Detect which cell encompasses the target text, then output its [x, y] center coordinate. 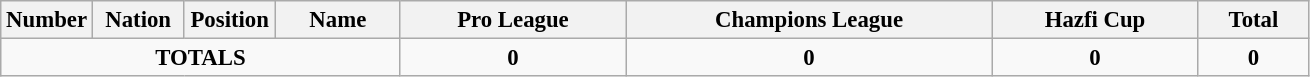
Champions League [810, 20]
TOTALS [200, 58]
Pro League [513, 20]
Name [338, 20]
Total [1254, 20]
Hazfi Cup [1094, 20]
Position [230, 20]
Number [47, 20]
Nation [138, 20]
